From the cell containing the given text, extract its center point as (x, y) coordinate. 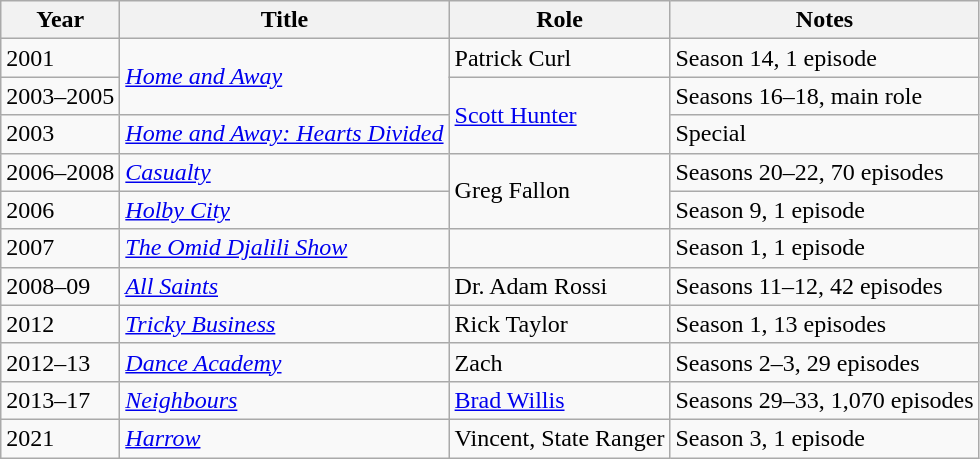
Brad Willis (560, 400)
Role (560, 20)
2006 (60, 210)
2007 (60, 248)
Seasons 20–22, 70 episodes (824, 172)
Seasons 16–18, main role (824, 96)
2013–17 (60, 400)
Greg Fallon (560, 191)
2006–2008 (60, 172)
Casualty (284, 172)
All Saints (284, 286)
2012 (60, 324)
Home and Away (284, 77)
Season 1, 1 episode (824, 248)
Season 9, 1 episode (824, 210)
Season 1, 13 episodes (824, 324)
2003–2005 (60, 96)
Vincent, State Ranger (560, 438)
Season 14, 1 episode (824, 58)
Holby City (284, 210)
Seasons 29–33, 1,070 episodes (824, 400)
2003 (60, 134)
Dr. Adam Rossi (560, 286)
Notes (824, 20)
2008–09 (60, 286)
Seasons 2–3, 29 episodes (824, 362)
Zach (560, 362)
Tricky Business (284, 324)
Title (284, 20)
Year (60, 20)
2021 (60, 438)
Rick Taylor (560, 324)
Scott Hunter (560, 115)
The Omid Djalili Show (284, 248)
Season 3, 1 episode (824, 438)
Seasons 11–12, 42 episodes (824, 286)
Special (824, 134)
Dance Academy (284, 362)
Home and Away: Hearts Divided (284, 134)
2001 (60, 58)
Harrow (284, 438)
Patrick Curl (560, 58)
Neighbours (284, 400)
2012–13 (60, 362)
